Return [X, Y] of the center of cell containing provided text 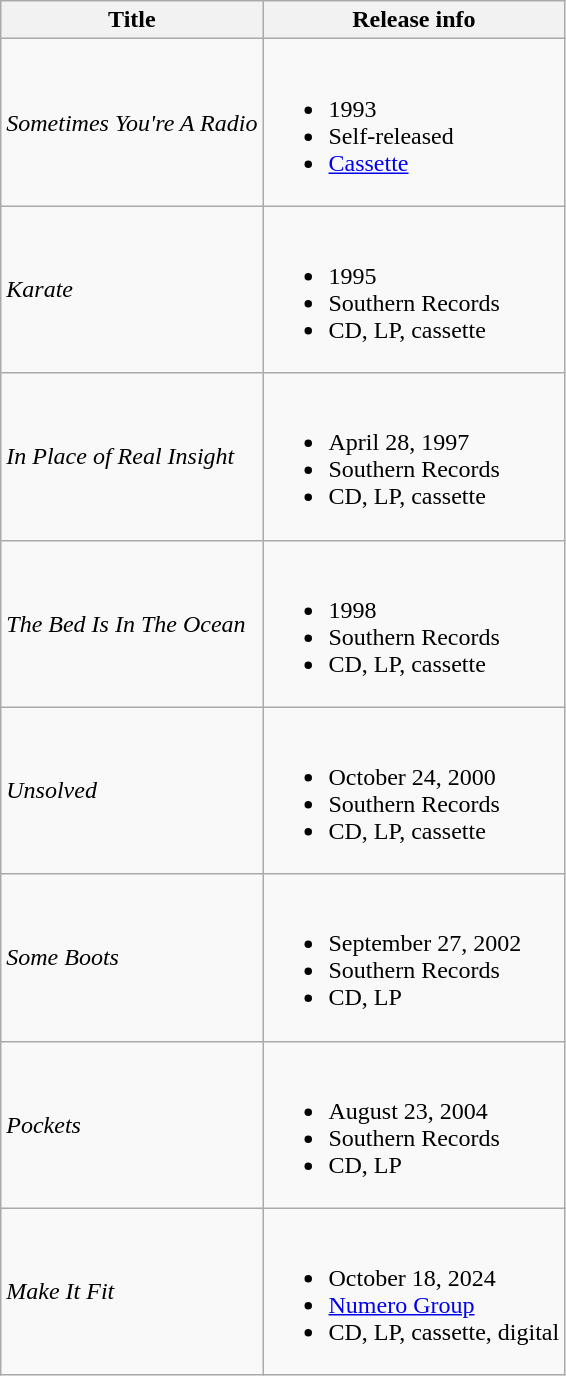
October 18, 2024Numero GroupCD, LP, cassette, digital [414, 1292]
In Place of Real Insight [132, 456]
Title [132, 20]
1993Self-releasedCassette [414, 122]
August 23, 2004Southern RecordsCD, LP [414, 1124]
1998Southern RecordsCD, LP, cassette [414, 624]
1995Southern RecordsCD, LP, cassette [414, 290]
September 27, 2002Southern RecordsCD, LP [414, 958]
The Bed Is In The Ocean [132, 624]
Karate [132, 290]
Some Boots [132, 958]
April 28, 1997Southern RecordsCD, LP, cassette [414, 456]
Make It Fit [132, 1292]
Pockets [132, 1124]
Sometimes You're A Radio [132, 122]
Release info [414, 20]
Unsolved [132, 790]
October 24, 2000Southern RecordsCD, LP, cassette [414, 790]
